Return the [X, Y] coordinate for the center point of the cell that contains the specified text.  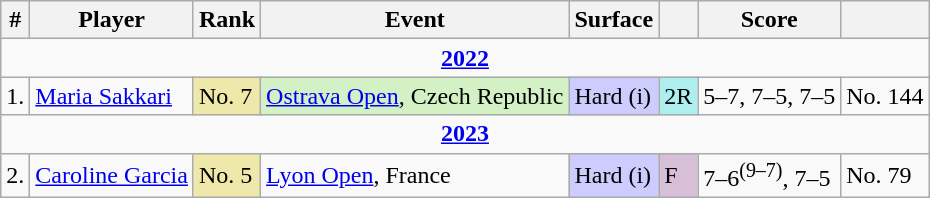
5–7, 7–5, 7–5 [770, 96]
2023 [465, 134]
No. 79 [885, 176]
Surface [614, 20]
Player [112, 20]
Event [415, 20]
Lyon Open, France [415, 176]
Ostrava Open, Czech Republic [415, 96]
2. [16, 176]
7–6(9–7), 7–5 [770, 176]
No. 144 [885, 96]
2R [678, 96]
Maria Sakkari [112, 96]
Score [770, 20]
No. 7 [226, 96]
Rank [226, 20]
1. [16, 96]
No. 5 [226, 176]
F [678, 176]
2022 [465, 58]
Caroline Garcia [112, 176]
# [16, 20]
